Find where the given text appears and provide that cell's center as [x, y] coordinate. 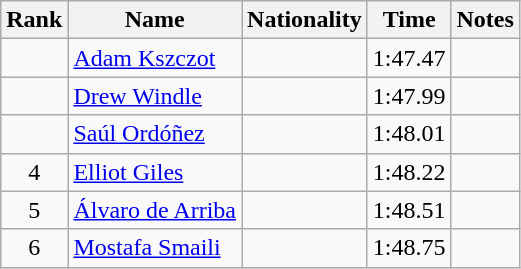
Mostafa Smaili [155, 248]
1:47.47 [409, 58]
1:48.01 [409, 134]
6 [34, 248]
Saúl Ordóñez [155, 134]
1:48.22 [409, 172]
4 [34, 172]
Notes [485, 20]
Drew Windle [155, 96]
1:48.51 [409, 210]
Adam Kszczot [155, 58]
Elliot Giles [155, 172]
1:48.75 [409, 248]
Name [155, 20]
Álvaro de Arriba [155, 210]
Rank [34, 20]
Nationality [305, 20]
1:47.99 [409, 96]
Time [409, 20]
5 [34, 210]
